From the cell containing the given text, extract its center point as (x, y) coordinate. 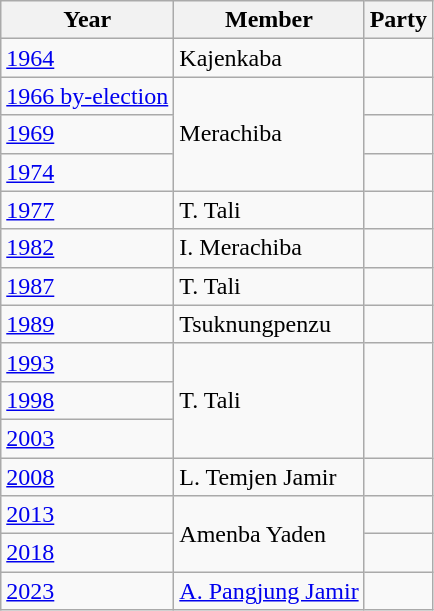
1982 (88, 248)
Kajenkaba (269, 58)
L. Temjen Jamir (269, 477)
1998 (88, 400)
1989 (88, 324)
Tsuknungpenzu (269, 324)
2013 (88, 515)
1987 (88, 286)
1993 (88, 362)
A. Pangjung Jamir (269, 591)
2018 (88, 553)
1969 (88, 134)
1974 (88, 172)
1977 (88, 210)
1964 (88, 58)
Member (269, 20)
1966 by-election (88, 96)
2023 (88, 591)
2003 (88, 438)
I. Merachiba (269, 248)
Merachiba (269, 134)
Amenba Yaden (269, 534)
2008 (88, 477)
Year (88, 20)
Party (398, 20)
